Pinpoint the cell where the given text exists, returning its [X, Y] midpoint coordinate. 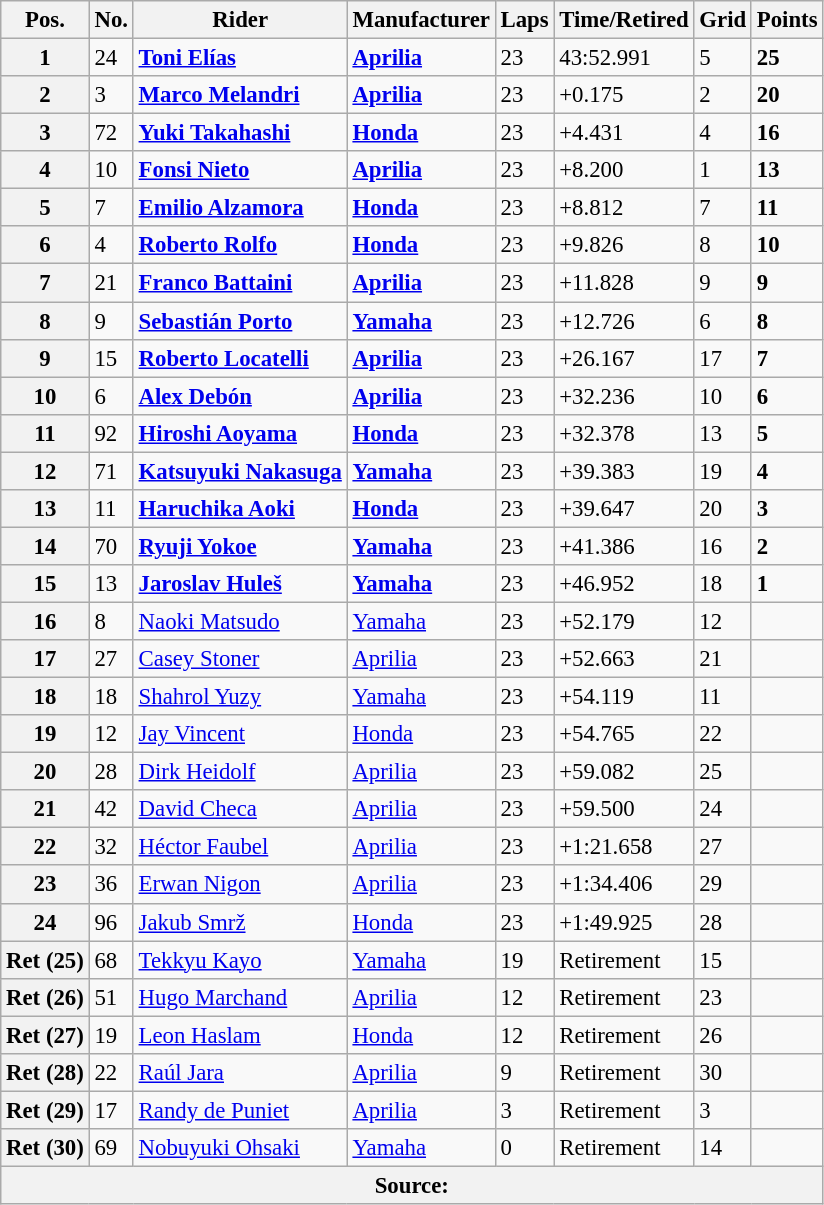
Shahrol Yuzy [240, 697]
+12.726 [624, 321]
David Checa [240, 809]
Emilio Alzamora [240, 208]
Roberto Locatelli [240, 358]
Pos. [45, 20]
26 [722, 1035]
Dirk Heidolf [240, 772]
Yuki Takahashi [240, 133]
69 [111, 1148]
Héctor Faubel [240, 847]
+39.383 [624, 471]
+39.647 [624, 509]
Roberto Rolfo [240, 245]
+41.386 [624, 546]
+32.236 [624, 396]
32 [111, 847]
Alex Debón [240, 396]
Ret (28) [45, 1073]
72 [111, 133]
Hiroshi Aoyama [240, 433]
Ret (30) [45, 1148]
Ret (26) [45, 997]
Leon Haslam [240, 1035]
Grid [722, 20]
Jakub Smrž [240, 922]
Ryuji Yokoe [240, 546]
+26.167 [624, 358]
43:52.991 [624, 58]
Marco Melandri [240, 95]
51 [111, 997]
+1:21.658 [624, 847]
Nobuyuki Ohsaki [240, 1148]
+54.119 [624, 697]
Fonsi Nieto [240, 170]
No. [111, 20]
Ret (27) [45, 1035]
+1:34.406 [624, 885]
Jay Vincent [240, 734]
Sebastián Porto [240, 321]
70 [111, 546]
71 [111, 471]
Points [786, 20]
96 [111, 922]
+11.828 [624, 283]
Hugo Marchand [240, 997]
92 [111, 433]
+1:49.925 [624, 922]
+59.500 [624, 809]
+46.952 [624, 584]
68 [111, 960]
36 [111, 885]
30 [722, 1073]
Erwan Nigon [240, 885]
Haruchika Aoki [240, 509]
+32.378 [624, 433]
Naoki Matsudo [240, 621]
Franco Battaini [240, 283]
+0.175 [624, 95]
Rider [240, 20]
+59.082 [624, 772]
42 [111, 809]
+52.663 [624, 659]
Casey Stoner [240, 659]
+9.826 [624, 245]
Toni Elías [240, 58]
Ret (25) [45, 960]
Katsuyuki Nakasuga [240, 471]
+8.200 [624, 170]
0 [524, 1148]
Tekkyu Kayo [240, 960]
Raúl Jara [240, 1073]
+52.179 [624, 621]
Ret (29) [45, 1110]
Randy de Puniet [240, 1110]
+8.812 [624, 208]
29 [722, 885]
Manufacturer [421, 20]
Time/Retired [624, 20]
Laps [524, 20]
Source: [412, 1185]
+54.765 [624, 734]
+4.431 [624, 133]
Jaroslav Huleš [240, 584]
